Scan for the cell matching the given text and deliver its [X, Y] coordinate at center. 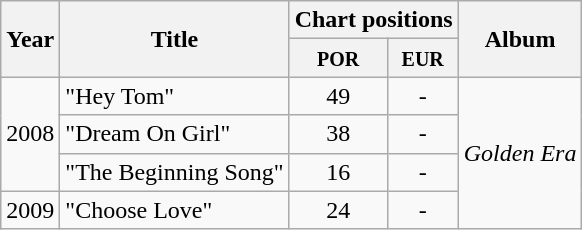
Title [174, 39]
Golden Era [520, 153]
POR [338, 58]
Album [520, 39]
2009 [30, 210]
2008 [30, 134]
"Dream On Girl" [174, 134]
Year [30, 39]
49 [338, 96]
"The Beginning Song" [174, 172]
24 [338, 210]
16 [338, 172]
Chart positions [374, 20]
"Hey Tom" [174, 96]
EUR [422, 58]
38 [338, 134]
"Choose Love" [174, 210]
